For the text-containing cell, return its midpoint in [x, y] coordinate format. 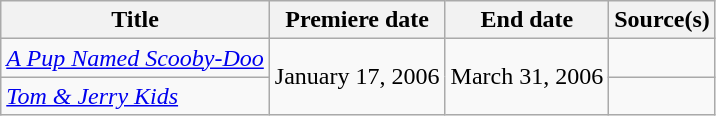
January 17, 2006 [357, 77]
End date [527, 20]
A Pup Named Scooby-Doo [136, 58]
Tom & Jerry Kids [136, 96]
Premiere date [357, 20]
Title [136, 20]
Source(s) [662, 20]
March 31, 2006 [527, 77]
